Detect which cell encompasses the target text, then output its (x, y) center coordinate. 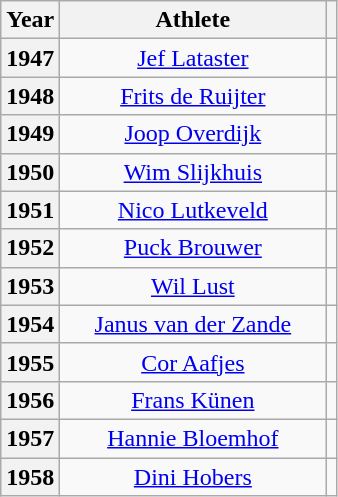
1957 (30, 438)
1954 (30, 324)
Hannie Bloemhof (193, 438)
1948 (30, 96)
Joop Overdijk (193, 134)
1952 (30, 248)
Frits de Ruijter (193, 96)
1947 (30, 58)
1951 (30, 210)
1953 (30, 286)
Cor Aafjes (193, 362)
Wil Lust (193, 286)
Year (30, 20)
Nico Lutkeveld (193, 210)
Frans Künen (193, 400)
Janus van der Zande (193, 324)
1956 (30, 400)
Athlete (193, 20)
Jef Lataster (193, 58)
1958 (30, 477)
1950 (30, 172)
Wim Slijkhuis (193, 172)
Puck Brouwer (193, 248)
1955 (30, 362)
Dini Hobers (193, 477)
1949 (30, 134)
